For the text-containing cell, return its midpoint in [x, y] coordinate format. 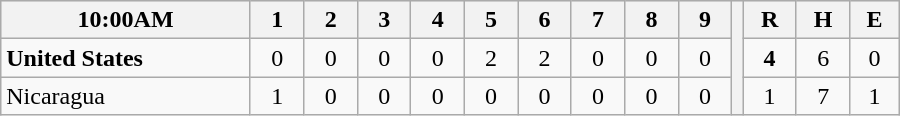
United States [126, 58]
R [770, 20]
8 [652, 20]
10:00AM [126, 20]
E [874, 20]
3 [384, 20]
Nicaragua [126, 96]
5 [490, 20]
H [823, 20]
9 [704, 20]
